Locate the cell with the specified text and output its (X, Y) center coordinate. 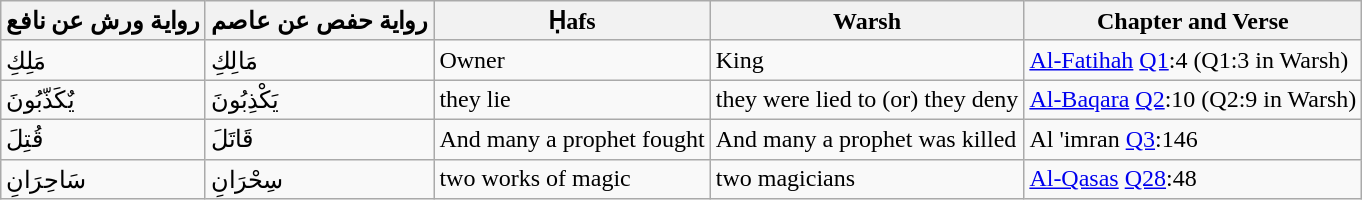
قُتِلَ (104, 139)
مَالِكِ (320, 60)
مَلِكِ (104, 60)
Chapter and Verse (1193, 21)
Al-Qasas Q28:48 (1193, 179)
And many a prophet was killed (867, 139)
they lie (572, 100)
Al-Baqara Q2:10 (Q2:9 in Warsh) (1193, 100)
Owner (572, 60)
Ḥafs (572, 21)
يَكْذِبُونَ (320, 100)
سِحْرَانِ (320, 179)
King (867, 60)
رواية حفص عن عاصم (320, 21)
Al 'imran Q3:146 (1193, 139)
قَاتَلَ (320, 139)
رواية ورش عن نافع (104, 21)
Warsh (867, 21)
two works of magic (572, 179)
سَاحِرَانِ (104, 179)
Al-Fatihah Q1:4 (Q1:3 in Warsh) (1193, 60)
two magicians (867, 179)
they were lied to (or) they deny (867, 100)
يٌكَذّبُونَ (104, 100)
And many a prophet fought (572, 139)
